For the text-containing cell, return its midpoint in (X, Y) coordinate format. 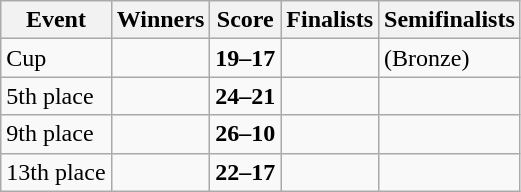
Winners (160, 20)
13th place (56, 172)
Score (246, 20)
5th place (56, 96)
22–17 (246, 172)
9th place (56, 134)
Finalists (330, 20)
19–17 (246, 58)
Semifinalists (450, 20)
(Bronze) (450, 58)
Event (56, 20)
26–10 (246, 134)
Cup (56, 58)
24–21 (246, 96)
